Find where the given text appears and provide that cell's center as [x, y] coordinate. 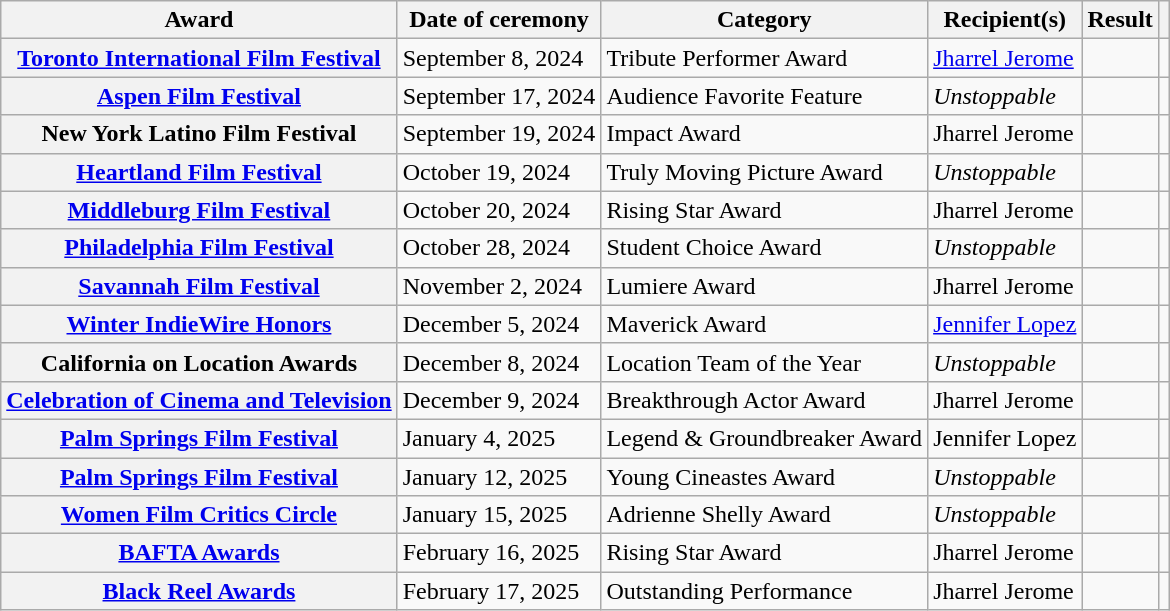
Date of ceremony [499, 20]
December 8, 2024 [499, 362]
Heartland Film Festival [199, 172]
Impact Award [764, 134]
February 17, 2025 [499, 591]
January 4, 2025 [499, 438]
Maverick Award [764, 324]
Truly Moving Picture Award [764, 172]
Young Cineastes Award [764, 477]
Tribute Performer Award [764, 58]
Result [1120, 20]
February 16, 2025 [499, 553]
January 12, 2025 [499, 477]
BAFTA Awards [199, 553]
September 19, 2024 [499, 134]
Category [764, 20]
Award [199, 20]
Celebration of Cinema and Television [199, 400]
Toronto International Film Festival [199, 58]
Middleburg Film Festival [199, 210]
October 20, 2024 [499, 210]
Aspen Film Festival [199, 96]
Legend & Groundbreaker Award [764, 438]
Philadelphia Film Festival [199, 248]
Recipient(s) [1005, 20]
Adrienne Shelly Award [764, 515]
October 19, 2024 [499, 172]
Breakthrough Actor Award [764, 400]
January 15, 2025 [499, 515]
Location Team of the Year [764, 362]
Savannah Film Festival [199, 286]
Student Choice Award [764, 248]
Audience Favorite Feature [764, 96]
Black Reel Awards [199, 591]
November 2, 2024 [499, 286]
Winter IndieWire Honors [199, 324]
December 5, 2024 [499, 324]
New York Latino Film Festival [199, 134]
California on Location Awards [199, 362]
October 28, 2024 [499, 248]
September 17, 2024 [499, 96]
Outstanding Performance [764, 591]
September 8, 2024 [499, 58]
Lumiere Award [764, 286]
December 9, 2024 [499, 400]
Women Film Critics Circle [199, 515]
